Determine the (x, y) coordinate at the center of the cell enclosing the given text.  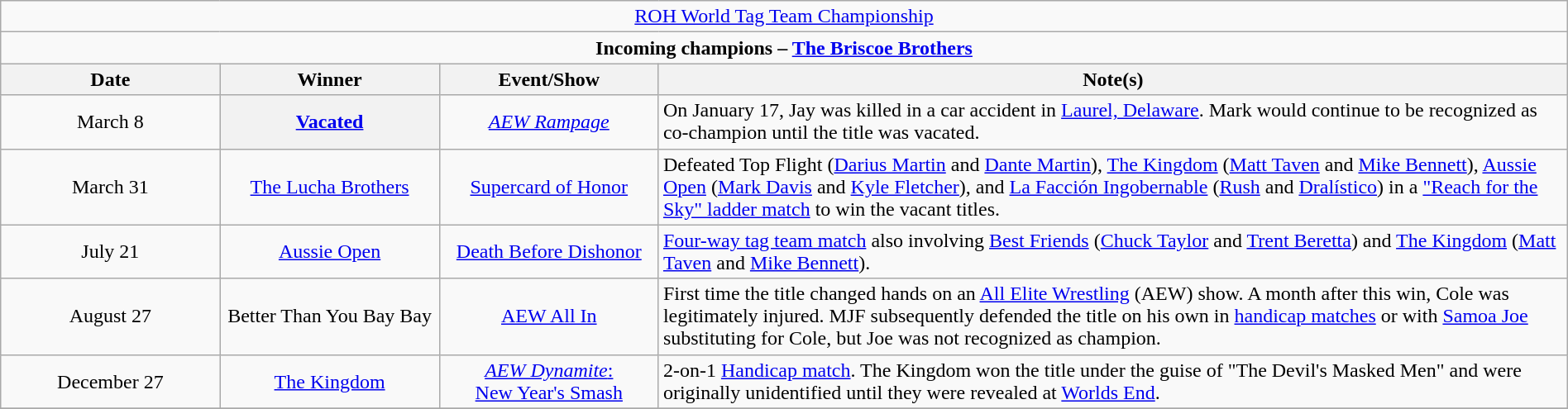
The Lucha Brothers (329, 187)
Vacated (329, 122)
On January 17, Jay was killed in a car accident in Laurel, Delaware. Mark would continue to be recognized as co-champion until the title was vacated. (1113, 122)
AEW Rampage (549, 122)
Event/Show (549, 79)
Death Before Dishonor (549, 251)
Date (111, 79)
March 8 (111, 122)
Aussie Open (329, 251)
Better Than You Bay Bay (329, 316)
Four-way tag team match also involving Best Friends (Chuck Taylor and Trent Beretta) and The Kingdom (Matt Taven and Mike Bennett). (1113, 251)
ROH World Tag Team Championship (784, 17)
AEW All In (549, 316)
Supercard of Honor (549, 187)
Winner (329, 79)
The Kingdom (329, 382)
Note(s) (1113, 79)
August 27 (111, 316)
AEW Dynamite:New Year's Smash (549, 382)
Incoming champions – The Briscoe Brothers (784, 48)
July 21 (111, 251)
December 27 (111, 382)
March 31 (111, 187)
